From the cell containing the given text, extract its center point as [X, Y] coordinate. 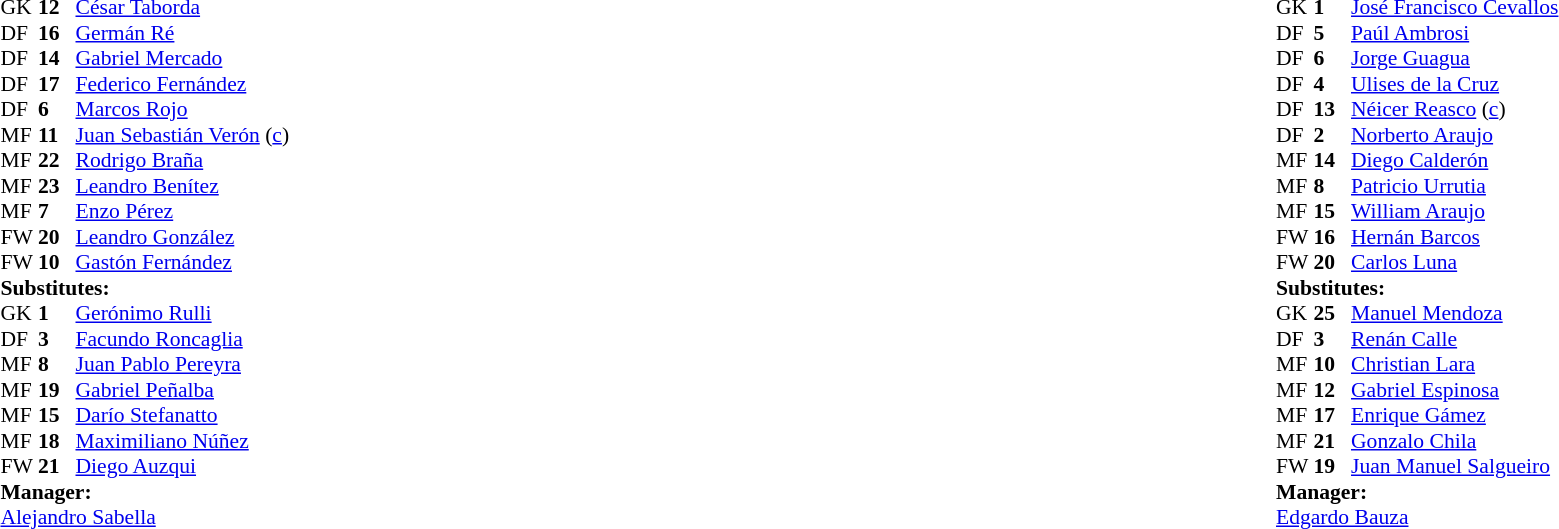
Enzo Pérez [183, 211]
4 [1333, 84]
22 [57, 161]
Darío Stefanatto [183, 415]
5 [1333, 33]
12 [1333, 390]
Enrique Gámez [1454, 415]
Carlos Luna [1454, 263]
Manuel Mendoza [1454, 313]
Jorge Guagua [1454, 59]
Gabriel Mercado [183, 59]
Leandro González [183, 237]
Juan Sebastián Verón (c) [183, 135]
Gabriel Espinosa [1454, 390]
1 [57, 313]
18 [57, 441]
13 [1333, 109]
25 [1333, 313]
Gabriel Peñalba [183, 390]
Christian Lara [1454, 365]
Rodrigo Braña [183, 161]
Hernán Barcos [1454, 237]
Patricio Urrutia [1454, 186]
Néicer Reasco (c) [1454, 109]
Federico Fernández [183, 84]
Facundo Roncaglia [183, 339]
2 [1333, 135]
Ulises de la Cruz [1454, 84]
Gerónimo Rulli [183, 313]
Leandro Benítez [183, 186]
Paúl Ambrosi [1454, 33]
23 [57, 186]
Gastón Fernández [183, 263]
Maximiliano Núñez [183, 441]
7 [57, 211]
11 [57, 135]
Germán Ré [183, 33]
Renán Calle [1454, 339]
Juan Pablo Pereyra [183, 365]
Diego Calderón [1454, 161]
Juan Manuel Salgueiro [1454, 467]
Gonzalo Chila [1454, 441]
Norberto Araujo [1454, 135]
William Araujo [1454, 211]
Diego Auzqui [183, 467]
Marcos Rojo [183, 109]
